Provide the (x, y) coordinate of the cell's center where the given text is located.  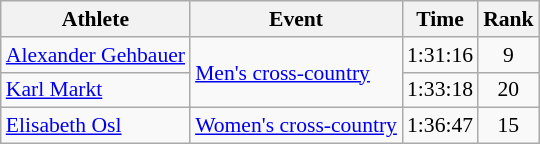
Time (440, 19)
Women's cross-country (296, 126)
Athlete (96, 19)
Karl Markt (96, 90)
Elisabeth Osl (96, 126)
1:31:16 (440, 55)
9 (508, 55)
Rank (508, 19)
Alexander Gehbauer (96, 55)
Event (296, 19)
1:36:47 (440, 126)
15 (508, 126)
Men's cross-country (296, 72)
1:33:18 (440, 90)
20 (508, 90)
